Find where the given text appears and provide that cell's center as (X, Y) coordinate. 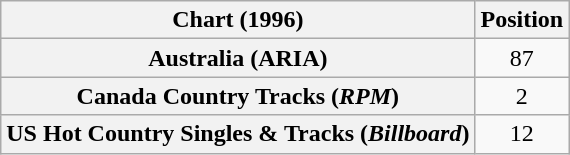
87 (522, 58)
Position (522, 20)
Chart (1996) (238, 20)
US Hot Country Singles & Tracks (Billboard) (238, 134)
Canada Country Tracks (RPM) (238, 96)
Australia (ARIA) (238, 58)
2 (522, 96)
12 (522, 134)
